Output the [x, y] coordinate of the center of the cell containing the given text.  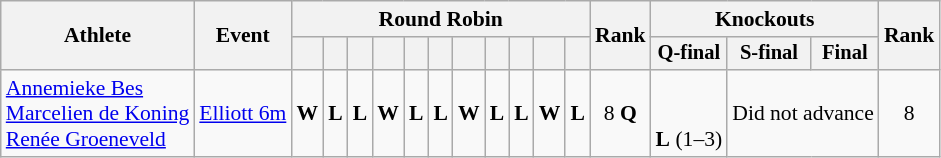
Q-final [690, 54]
Round Robin [440, 19]
Event [242, 36]
Elliott 6m [242, 114]
Athlete [98, 36]
8 Q [620, 114]
L (1–3) [690, 114]
Knockouts [765, 19]
Did not advance [803, 114]
Annemieke BesMarcelien de KoningRenée Groeneveld [98, 114]
8 [910, 114]
S-final [769, 54]
Final [845, 54]
